Provide the [X, Y] coordinate of the cell's center where the given text is located.  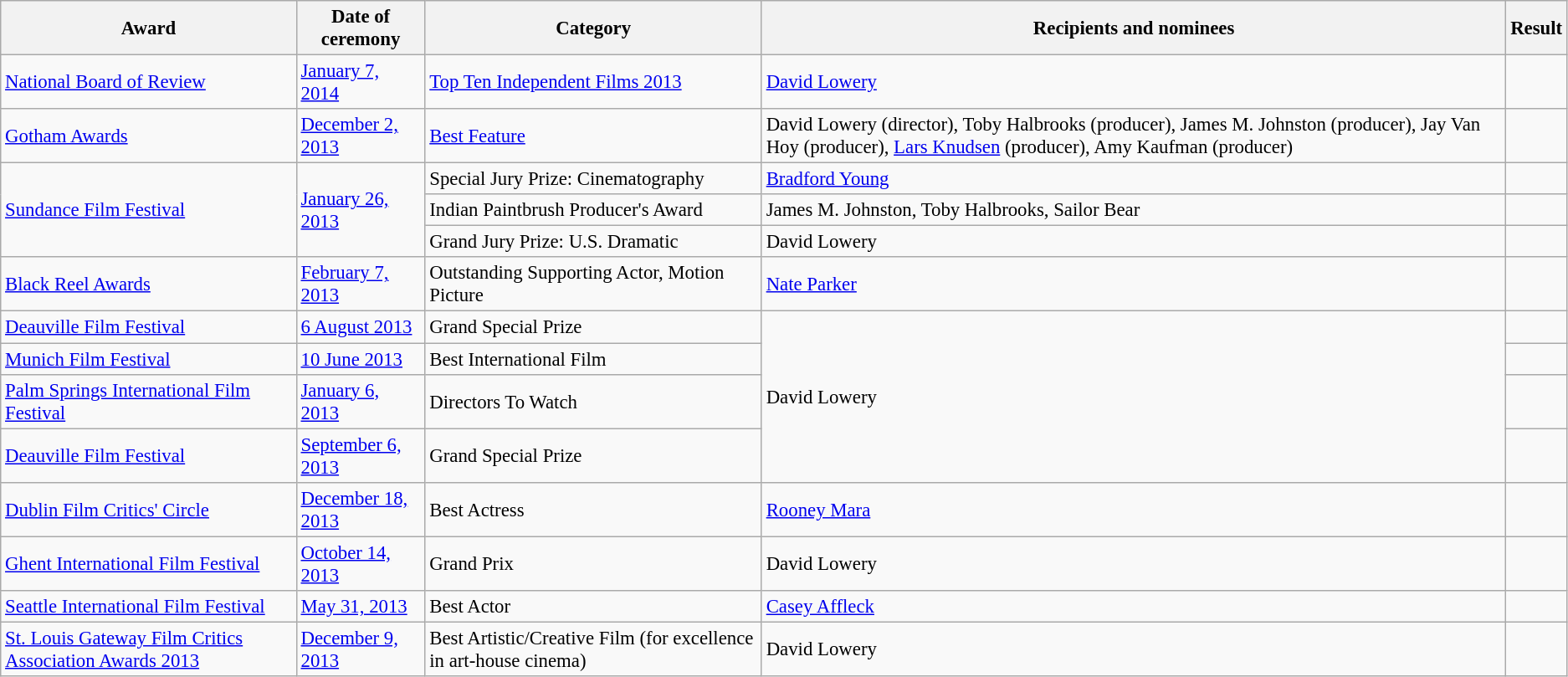
Munich Film Festival [149, 359]
Palm Springs International Film Festival [149, 402]
Date of ceremony [361, 28]
May 31, 2013 [361, 607]
Grand Jury Prize: U.S. Dramatic [593, 242]
December 18, 2013 [361, 509]
Category [593, 28]
Recipients and nominees [1133, 28]
January 7, 2014 [361, 82]
Indian Paintbrush Producer's Award [593, 210]
Best Artistic/Creative Film (for excellence in art-house cinema) [593, 649]
January 6, 2013 [361, 402]
Best Actress [593, 509]
Dublin Film Critics' Circle [149, 509]
Directors To Watch [593, 402]
Best Actor [593, 607]
Award [149, 28]
Black Reel Awards [149, 285]
Ghent International Film Festival [149, 564]
February 7, 2013 [361, 285]
December 2, 2013 [361, 136]
Best International Film [593, 359]
Bradford Young [1133, 179]
Rooney Mara [1133, 509]
National Board of Review [149, 82]
Gotham Awards [149, 136]
Special Jury Prize: Cinematography [593, 179]
Seattle International Film Festival [149, 607]
10 June 2013 [361, 359]
St. Louis Gateway Film Critics Association Awards 2013 [149, 649]
Result [1536, 28]
James M. Johnston, Toby Halbrooks, Sailor Bear [1133, 210]
Sundance Film Festival [149, 211]
October 14, 2013 [361, 564]
December 9, 2013 [361, 649]
Grand Prix [593, 564]
Top Ten Independent Films 2013 [593, 82]
Casey Affleck [1133, 607]
6 August 2013 [361, 327]
September 6, 2013 [361, 455]
Best Feature [593, 136]
January 26, 2013 [361, 211]
Outstanding Supporting Actor, Motion Picture [593, 285]
Nate Parker [1133, 285]
